Identify which cell holds the provided text, then report its [X, Y] central coordinate. 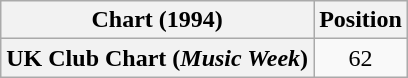
62 [361, 58]
Chart (1994) [158, 20]
UK Club Chart (Music Week) [158, 58]
Position [361, 20]
